Scan for the cell matching the given text and deliver its [x, y] coordinate at center. 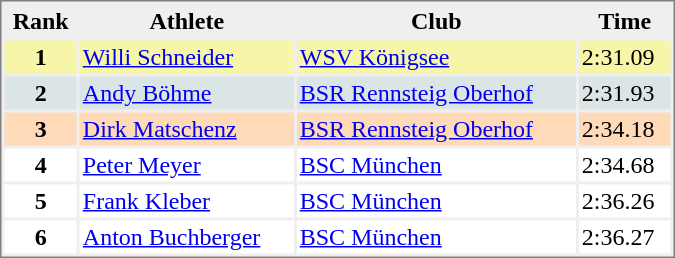
6 [40, 236]
2:34.18 [625, 128]
Anton Buchberger [187, 236]
3 [40, 128]
Willi Schneider [187, 56]
1 [40, 56]
2:31.93 [625, 92]
2:34.68 [625, 164]
Andy Böhme [187, 92]
2:36.27 [625, 236]
WSV Königsee [436, 56]
2:31.09 [625, 56]
Dirk Matschenz [187, 128]
5 [40, 200]
Frank Kleber [187, 200]
Peter Meyer [187, 164]
2 [40, 92]
Athlete [187, 20]
2:36.26 [625, 200]
4 [40, 164]
Club [436, 20]
Time [625, 20]
Rank [40, 20]
